Scan for the cell matching the given text and deliver its [x, y] coordinate at center. 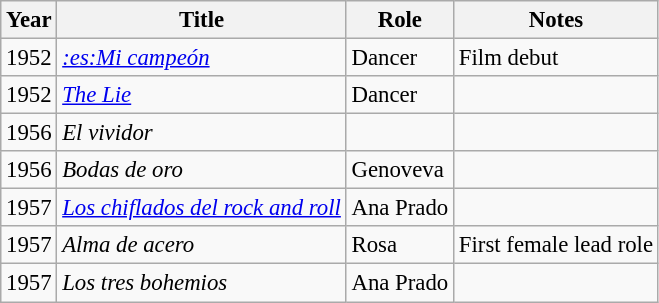
Role [400, 20]
Year [29, 20]
Alma de acero [202, 245]
Genoveva [400, 170]
Film debut [556, 58]
Notes [556, 20]
The Lie [202, 95]
Bodas de oro [202, 170]
First female lead role [556, 245]
Los chiflados del rock and roll [202, 208]
Los tres bohemios [202, 283]
El vividor [202, 133]
:es:Mi campeón [202, 58]
Title [202, 20]
Rosa [400, 245]
